Locate the cell with the specified text and output its (x, y) center coordinate. 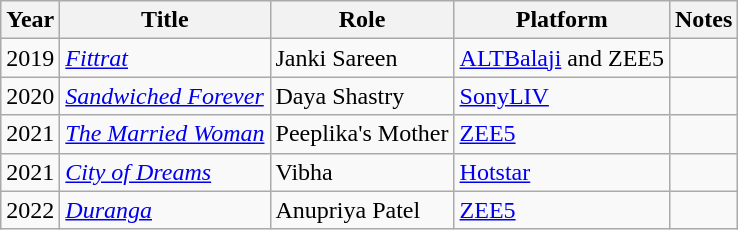
Daya Shastry (362, 96)
Peeplika's Mother (362, 134)
2019 (30, 58)
Vibha (362, 172)
Fittrat (165, 58)
Platform (562, 20)
2020 (30, 96)
City of Dreams (165, 172)
Anupriya Patel (362, 210)
Duranga (165, 210)
Title (165, 20)
Year (30, 20)
ALTBalaji and ZEE5 (562, 58)
Notes (703, 20)
Sandwiched Forever (165, 96)
SonyLIV (562, 96)
Role (362, 20)
2022 (30, 210)
The Married Woman (165, 134)
Janki Sareen (362, 58)
Hotstar (562, 172)
